Determine the [x, y] coordinate at the center of the cell enclosing the given text.  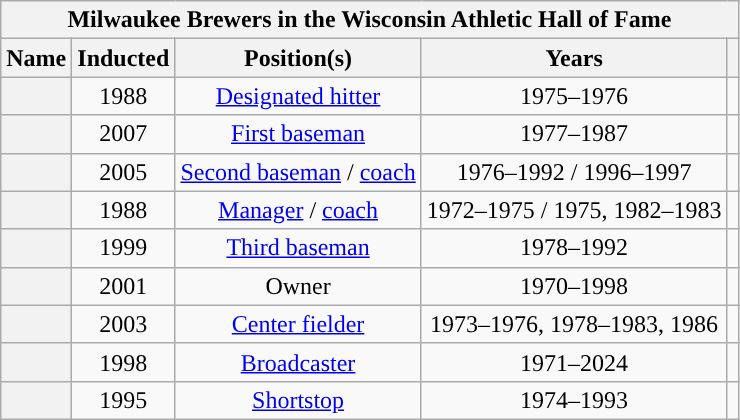
Inducted [124, 58]
2005 [124, 172]
Years [574, 58]
1970–1998 [574, 286]
2003 [124, 324]
Designated hitter [298, 96]
Milwaukee Brewers in the Wisconsin Athletic Hall of Fame [370, 20]
1976–1992 / 1996–1997 [574, 172]
1995 [124, 400]
Center fielder [298, 324]
1974–1993 [574, 400]
Shortstop [298, 400]
1999 [124, 248]
Owner [298, 286]
2001 [124, 286]
1973–1976, 1978–1983, 1986 [574, 324]
1972–1975 / 1975, 1982–1983 [574, 210]
1971–2024 [574, 362]
1978–1992 [574, 248]
First baseman [298, 134]
1975–1976 [574, 96]
2007 [124, 134]
Broadcaster [298, 362]
Manager / coach [298, 210]
Position(s) [298, 58]
1977–1987 [574, 134]
Second baseman / coach [298, 172]
1998 [124, 362]
Name [36, 58]
Third baseman [298, 248]
